Provide the (x, y) coordinate of the cell's center where the given text is located.  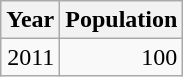
Year (30, 20)
100 (122, 56)
Population (122, 20)
2011 (30, 56)
